Pinpoint the cell where the given text exists, returning its [x, y] midpoint coordinate. 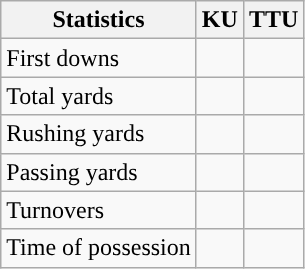
First downs [99, 58]
Passing yards [99, 172]
Time of possession [99, 248]
Rushing yards [99, 134]
Total yards [99, 96]
Turnovers [99, 210]
TTU [273, 20]
Statistics [99, 20]
KU [220, 20]
